Capture the cell that displays the provided text and extract its [X, Y] central coordinate. 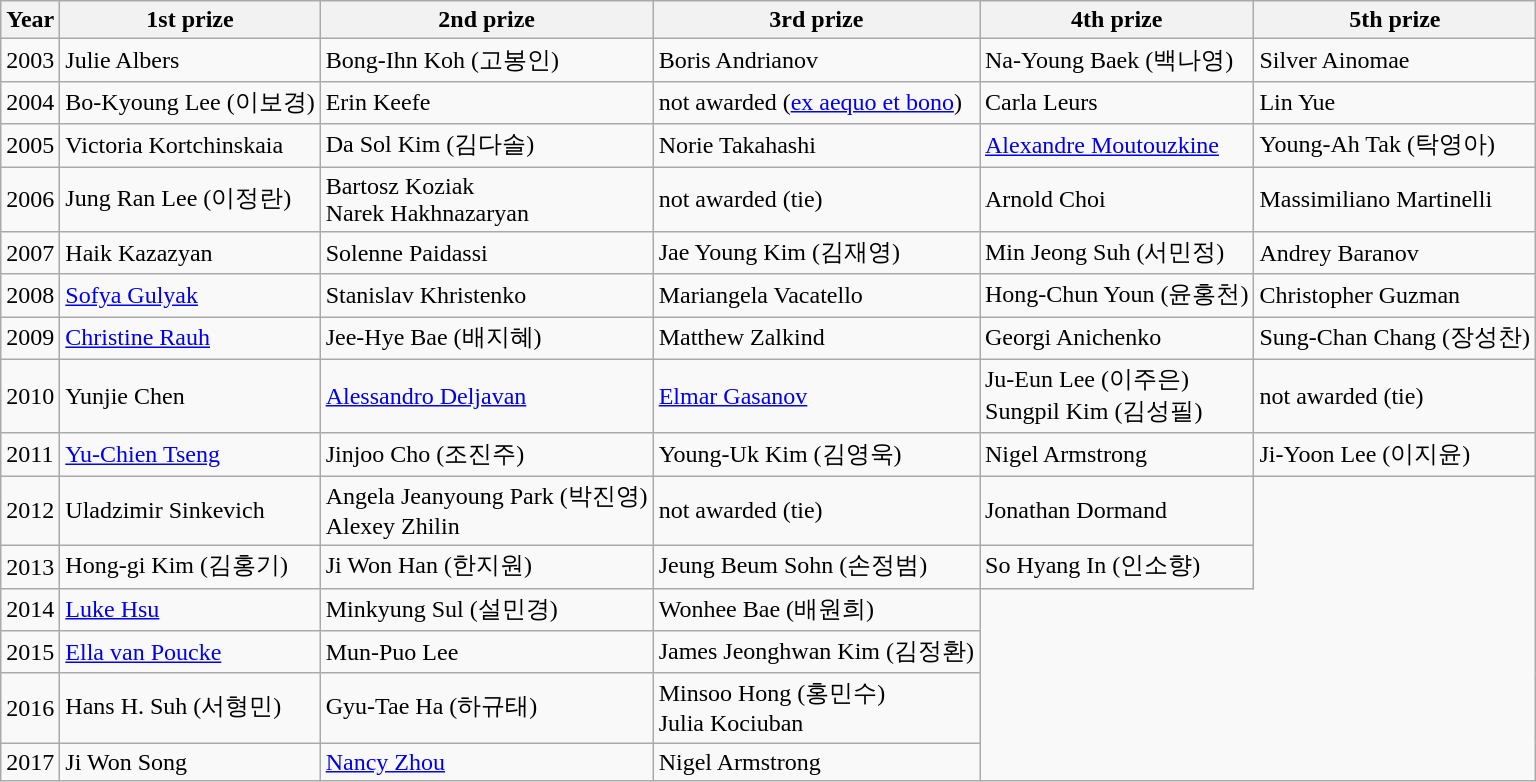
Young-Uk Kim (김영욱) [816, 454]
2015 [30, 652]
3rd prize [816, 20]
2009 [30, 338]
2010 [30, 396]
2014 [30, 610]
So Hyang In (인소향) [1117, 566]
Ji Won Han (한지원) [486, 566]
Matthew Zalkind [816, 338]
2012 [30, 511]
Victoria Kortchinskaia [190, 146]
Jae Young Kim (김재영) [816, 254]
Ju-Eun Lee (이주은)Sungpil Kim (김성필) [1117, 396]
Jee-Hye Bae (배지혜) [486, 338]
Bo-Kyoung Lee (이보경) [190, 102]
2017 [30, 762]
Da Sol Kim (김다솔) [486, 146]
2016 [30, 708]
Yunjie Chen [190, 396]
Jonathan Dormand [1117, 511]
Christopher Guzman [1395, 296]
Silver Ainomae [1395, 60]
2nd prize [486, 20]
Lin Yue [1395, 102]
2004 [30, 102]
Ji Won Song [190, 762]
Alexandre Moutouzkine [1117, 146]
Hong-Chun Youn (윤홍천) [1117, 296]
Georgi Anichenko [1117, 338]
Mun-Puo Lee [486, 652]
Hans H. Suh (서형민) [190, 708]
Massimiliano Martinelli [1395, 198]
Andrey Baranov [1395, 254]
Julie Albers [190, 60]
Stanislav Khristenko [486, 296]
Year [30, 20]
Minsoo Hong (홍민수)Julia Kociuban [816, 708]
Uladzimir Sinkevich [190, 511]
Minkyung Sul (설민경) [486, 610]
Bong-Ihn Koh (고봉인) [486, 60]
Mariangela Vacatello [816, 296]
Hong-gi Kim (김홍기) [190, 566]
James Jeonghwan Kim (김정환) [816, 652]
Jeung Beum Sohn (손정범) [816, 566]
Gyu-Tae Ha (하규태) [486, 708]
Angela Jeanyoung Park (박진영)Alexey Zhilin [486, 511]
1st prize [190, 20]
Jinjoo Cho (조진주) [486, 454]
2011 [30, 454]
4th prize [1117, 20]
Young-Ah Tak (탁영아) [1395, 146]
Sung-Chan Chang (장성찬) [1395, 338]
Ji-Yoon Lee (이지윤) [1395, 454]
Haik Kazazyan [190, 254]
2007 [30, 254]
Na-Young Baek (백나영) [1117, 60]
Min Jeong Suh (서민정) [1117, 254]
Ella van Poucke [190, 652]
Christine Rauh [190, 338]
2005 [30, 146]
Boris Andrianov [816, 60]
2008 [30, 296]
Solenne Paidassi [486, 254]
Bartosz KoziakNarek Hakhnazaryan [486, 198]
Alessandro Deljavan [486, 396]
Elmar Gasanov [816, 396]
Arnold Choi [1117, 198]
Nancy Zhou [486, 762]
Yu-Chien Tseng [190, 454]
2013 [30, 566]
Carla Leurs [1117, 102]
2003 [30, 60]
Sofya Gulyak [190, 296]
2006 [30, 198]
not awarded (ex aequo et bono) [816, 102]
5th prize [1395, 20]
Jung Ran Lee (이정란) [190, 198]
Erin Keefe [486, 102]
Luke Hsu [190, 610]
Wonhee Bae (배원희) [816, 610]
Norie Takahashi [816, 146]
